Provide the [x, y] coordinate of the cell's center where the given text is located.  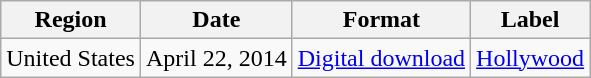
Region [71, 20]
Label [530, 20]
United States [71, 58]
Digital download [381, 58]
Format [381, 20]
Hollywood [530, 58]
April 22, 2014 [216, 58]
Date [216, 20]
